Return (x, y) of the center of cell containing provided text 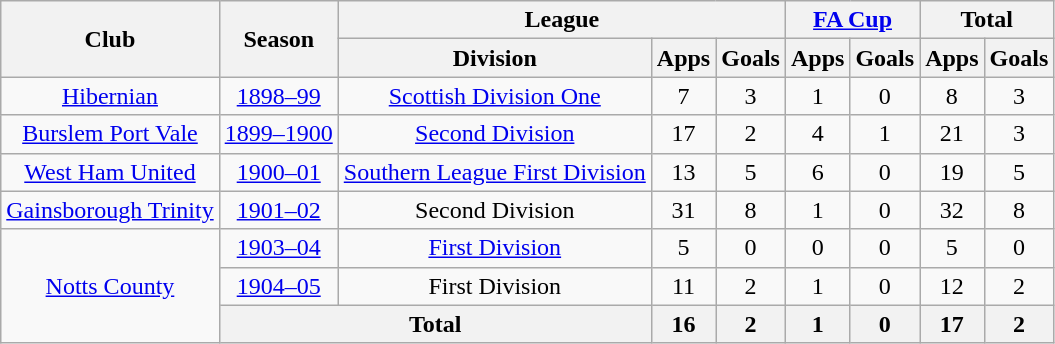
1899–1900 (278, 134)
Notts County (110, 286)
League (562, 20)
1904–05 (278, 286)
FA Cup (852, 20)
Burslem Port Vale (110, 134)
Gainsborough Trinity (110, 210)
West Ham United (110, 172)
Scottish Division One (494, 96)
1898–99 (278, 96)
32 (952, 210)
7 (683, 96)
16 (683, 324)
12 (952, 286)
1900–01 (278, 172)
21 (952, 134)
11 (683, 286)
1901–02 (278, 210)
1903–04 (278, 248)
6 (817, 172)
Division (494, 58)
13 (683, 172)
31 (683, 210)
19 (952, 172)
Club (110, 39)
4 (817, 134)
Hibernian (110, 96)
Southern League First Division (494, 172)
Season (278, 39)
